Output the (x, y) coordinate of the center of the cell containing the given text.  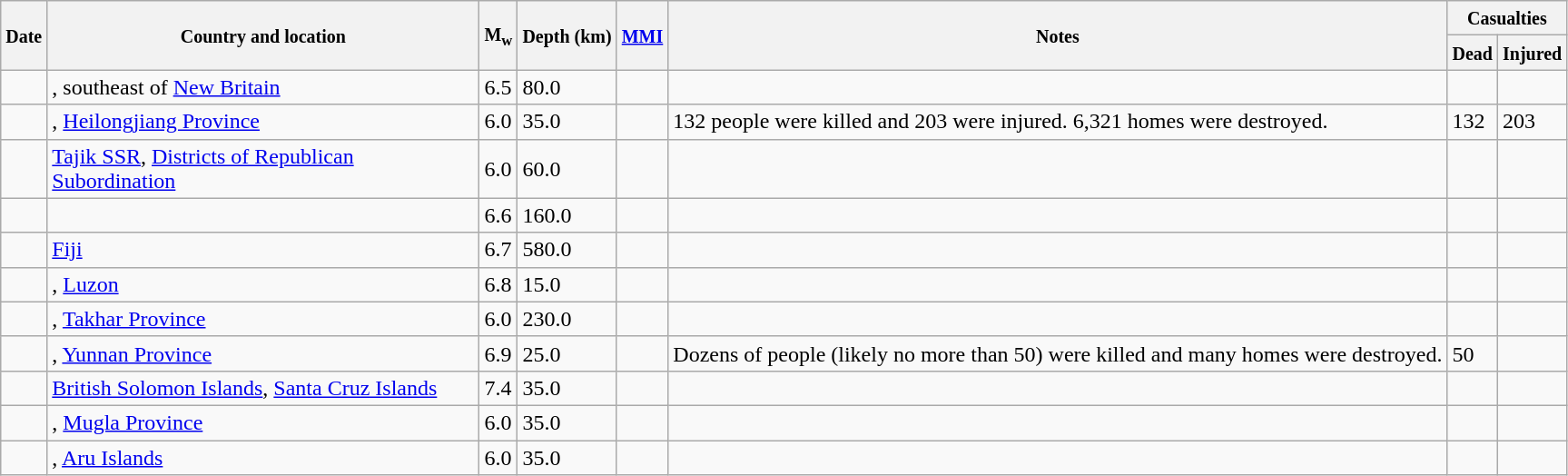
6.7 (498, 250)
Notes (1058, 35)
132 (1473, 122)
15.0 (567, 284)
50 (1473, 353)
Dozens of people (likely no more than 50) were killed and many homes were destroyed. (1058, 353)
Depth (km) (567, 35)
, Yunnan Province (263, 353)
80.0 (567, 87)
6.8 (498, 284)
MMI (643, 35)
230.0 (567, 319)
203 (1532, 122)
6.5 (498, 87)
132 people were killed and 203 were injured. 6,321 homes were destroyed. (1058, 122)
Mw (498, 35)
25.0 (567, 353)
, Mugla Province (263, 422)
, Takhar Province (263, 319)
British Solomon Islands, Santa Cruz Islands (263, 388)
Country and location (263, 35)
, southeast of New Britain (263, 87)
6.6 (498, 215)
7.4 (498, 388)
, Aru Islands (263, 457)
Date (24, 35)
60.0 (567, 169)
Tajik SSR, Districts of Republican Subordination (263, 169)
580.0 (567, 250)
160.0 (567, 215)
Fiji (263, 250)
, Luzon (263, 284)
, Heilongjiang Province (263, 122)
Dead (1473, 53)
Injured (1532, 53)
Casualties (1507, 18)
6.9 (498, 353)
